Provide the (X, Y) coordinate of the cell's center where the given text is located.  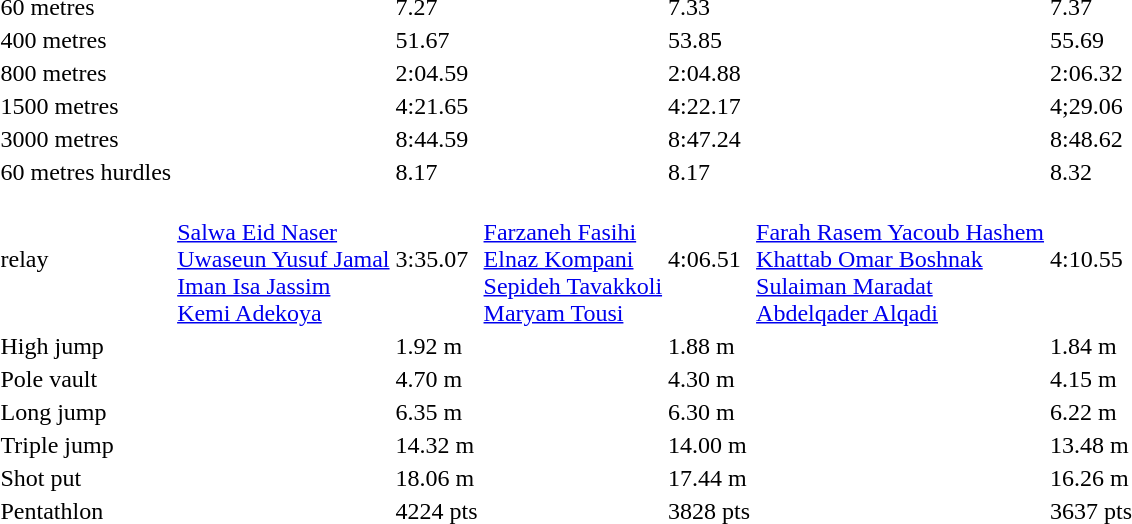
1.88 m (710, 346)
14.00 m (710, 445)
4:06.51 (710, 259)
18.06 m (436, 478)
Farah Rasem Yacoub HashemKhattab Omar BoshnakSulaiman MaradatAbdelqader Alqadi (900, 259)
4:21.65 (436, 106)
53.85 (710, 40)
17.44 m (710, 478)
1.92 m (436, 346)
6.30 m (710, 412)
4:22.17 (710, 106)
Farzaneh FasihiElnaz KompaniSepideh TavakkoliMaryam Tousi (573, 259)
8:44.59 (436, 139)
8:47.24 (710, 139)
Salwa Eid NaserUwaseun Yusuf JamalIman Isa JassimKemi Adekoya (284, 259)
2:04.59 (436, 73)
3:35.07 (436, 259)
14.32 m (436, 445)
2:04.88 (710, 73)
6.35 m (436, 412)
51.67 (436, 40)
4.70 m (436, 379)
4.30 m (710, 379)
